Output the [X, Y] coordinate of the center of the cell containing the given text.  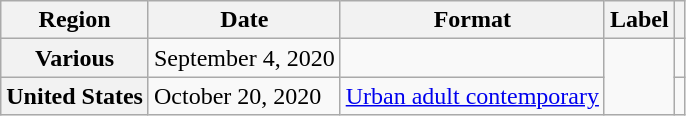
September 4, 2020 [244, 58]
Various [75, 58]
United States [75, 96]
Region [75, 20]
Format [472, 20]
October 20, 2020 [244, 96]
Urban adult contemporary [472, 96]
Date [244, 20]
Label [639, 20]
